Scan for the cell matching the given text and deliver its [x, y] coordinate at center. 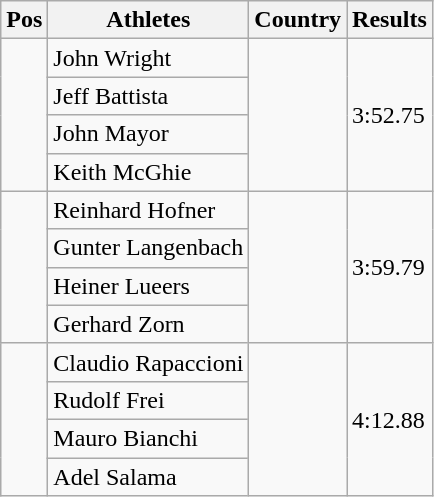
John Mayor [148, 134]
Claudio Rapaccioni [148, 362]
Heiner Lueers [148, 286]
Pos [24, 20]
Gerhard Zorn [148, 324]
Reinhard Hofner [148, 210]
Gunter Langenbach [148, 248]
Adel Salama [148, 477]
Keith McGhie [148, 172]
John Wright [148, 58]
Results [390, 20]
3:59.79 [390, 267]
Rudolf Frei [148, 400]
Jeff Battista [148, 96]
4:12.88 [390, 419]
Mauro Bianchi [148, 438]
Athletes [148, 20]
Country [298, 20]
3:52.75 [390, 115]
